Search for the cell housing the specified text and yield its (X, Y) center coordinate. 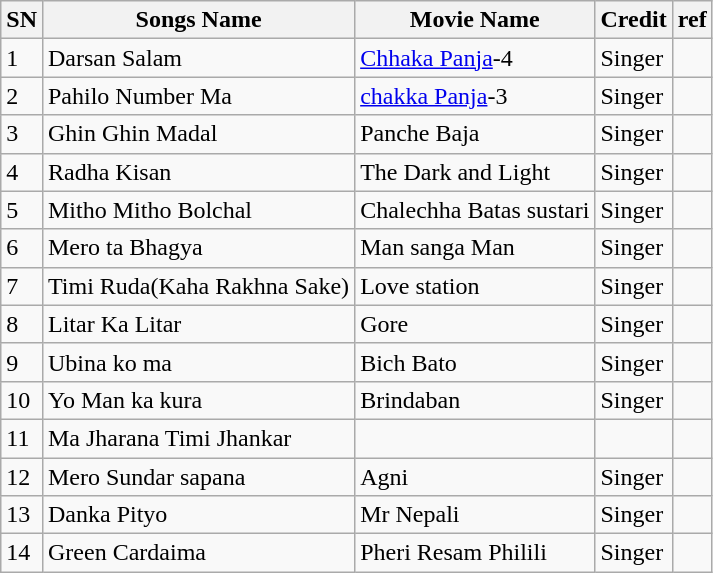
Mero Sundar sapana (198, 477)
13 (22, 515)
Love station (475, 286)
Bich Bato (475, 362)
SN (22, 20)
2 (22, 96)
Brindaban (475, 400)
8 (22, 324)
4 (22, 172)
Green Cardaima (198, 553)
12 (22, 477)
ref (692, 20)
chakka Panja-3 (475, 96)
Movie Name (475, 20)
Agni (475, 477)
10 (22, 400)
9 (22, 362)
The Dark and Light (475, 172)
Gore (475, 324)
Pheri Resam Philili (475, 553)
Songs Name (198, 20)
11 (22, 438)
Pahilo Number Ma (198, 96)
Chhaka Panja-4 (475, 58)
Mero ta Bhagya (198, 248)
1 (22, 58)
Mr Nepali (475, 515)
Yo Man ka kura (198, 400)
Ghin Ghin Madal (198, 134)
Panche Baja (475, 134)
Ma Jharana Timi Jhankar (198, 438)
Man sanga Man (475, 248)
Litar Ka Litar (198, 324)
Mitho Mitho Bolchal (198, 210)
7 (22, 286)
Radha Kisan (198, 172)
Credit (634, 20)
3 (22, 134)
Chalechha Batas sustari (475, 210)
Timi Ruda(Kaha Rakhna Sake) (198, 286)
Danka Pityo (198, 515)
Ubina ko ma (198, 362)
14 (22, 553)
6 (22, 248)
Darsan Salam (198, 58)
5 (22, 210)
